Pinpoint the cell where the given text exists, returning its (x, y) midpoint coordinate. 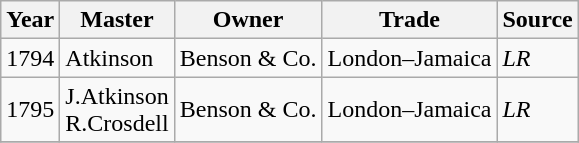
1794 (30, 58)
1795 (30, 110)
Source (538, 20)
J.AtkinsonR.Crosdell (117, 110)
Owner (248, 20)
Atkinson (117, 58)
Year (30, 20)
Trade (410, 20)
Master (117, 20)
